Determine the [x, y] coordinate at the center of the cell enclosing the given text.  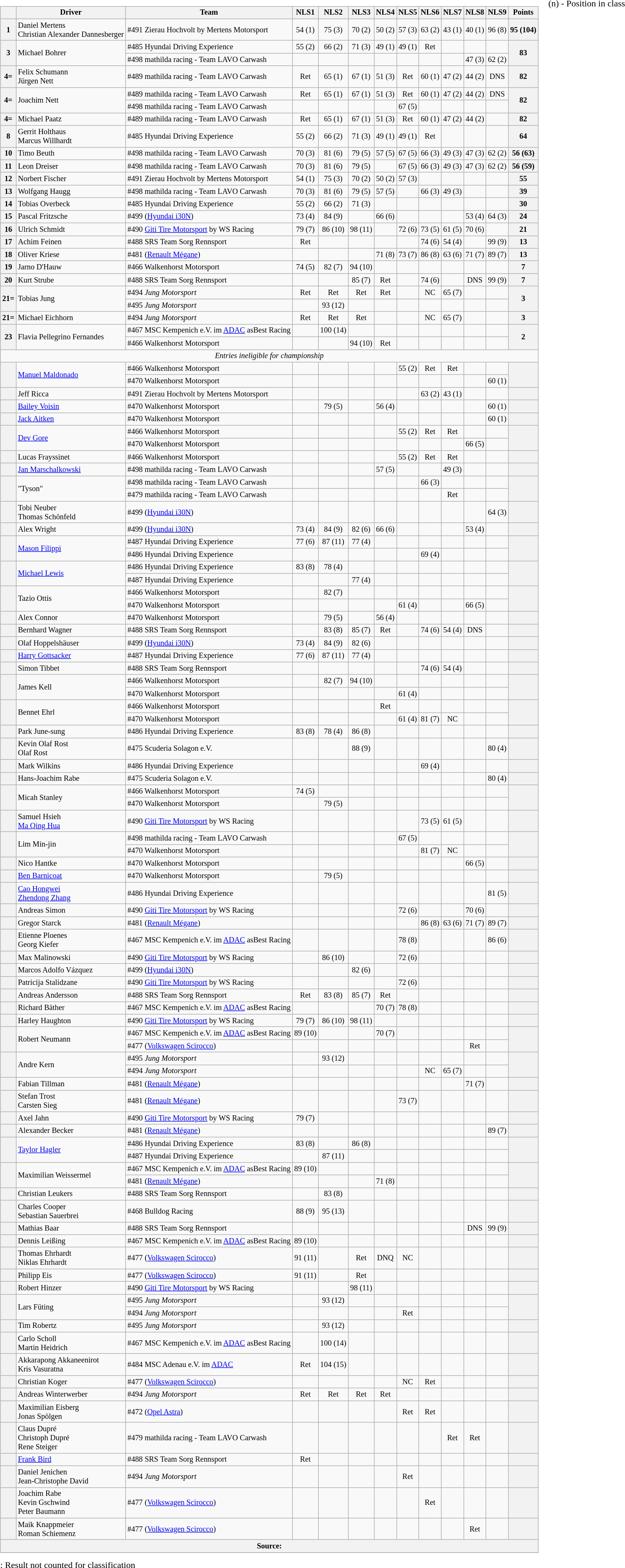
Dennis Leißing [71, 1241]
Olaf Hoppelshäuser [71, 643]
James Kell [71, 687]
Nico Hantke [71, 863]
Mason Filippi [71, 548]
Andreas Andersson [71, 995]
NLS5 [408, 13]
Jack Aitken [71, 419]
Tazio Ottis [71, 599]
14 [8, 204]
8 [8, 136]
Michael Lewis [71, 573]
Tobias Overbeck [71, 204]
NLS2 [333, 13]
Bennet Ehrl [71, 712]
Points [523, 13]
Lim Min-jin [71, 845]
Harley Haughton [71, 1021]
Maik Knappmeier Roman Schiemenz [71, 1529]
56 (59) [523, 166]
Oliver Kriese [71, 255]
Axel Jahn [71, 1118]
Akkarapong Akkaneenirot Kris Vasuratna [71, 1365]
Bailey Voisin [71, 407]
Andreas Winterwerber [71, 1394]
104 (15) [333, 1365]
Maximilian Weissermel [71, 1175]
Maximilian Eisberg Jonas Spölgen [71, 1412]
Thomas Ehrhardt Niklas Ehrhardt [71, 1258]
Alex Wright [71, 529]
Felix Schumann Jürgen Nett [71, 77]
Mathias Baar [71, 1228]
83 [523, 53]
Pascal Fritzsche [71, 217]
Jarno D'Hauw [71, 267]
Charles Cooper Sebastian Sauerbrei [71, 1211]
Simon Tibbet [71, 668]
10 [8, 154]
16 [8, 229]
Fabian Tillman [71, 1084]
18 [8, 255]
Andre Kern [71, 1065]
NLS1 [305, 13]
11 [8, 166]
Tobi Neuber Thomas Schönfeld [71, 512]
DNQ [385, 1258]
Joachim Nett [71, 100]
Taylor Hagler [71, 1150]
86 (6) [497, 940]
23 [8, 337]
95 (104) [523, 30]
Patricija Stalidzane [71, 983]
Dev Gore [71, 438]
15 [8, 217]
Marcos Adolfo Vázquez [71, 970]
Leon Dreiser [71, 166]
Kurt Strube [71, 280]
Michael Paatz [71, 119]
30 [523, 204]
Carlo Scholl Martin Heidrich [71, 1343]
Christian Koger [71, 1382]
Joachim Rabe Kevin Gschwind Peter Baumann [71, 1503]
#468 Bulldog Racing [209, 1211]
Park June-sung [71, 732]
81 (5) [497, 893]
Ben Barnicoat [71, 876]
24 [523, 217]
"Tyson" [71, 488]
64 [523, 136]
Achim Feinen [71, 242]
Daniel Mertens Christian Alexander Dannesberger [71, 30]
Source: [269, 1546]
Stefan Trost Carsten Sieg [71, 1101]
Timo Beuth [71, 154]
Ulrich Schmidt [71, 229]
Manuel Maldonado [71, 375]
Harry Gottsacker [71, 656]
12 [8, 179]
Jeff Ricca [71, 394]
Driver [71, 13]
Kevin Olaf Rost Olaf Rost [71, 749]
Gerrit Holthaus Marcus Willhardt [71, 136]
Daniel Jenichen Jean-Christophe David [71, 1477]
Robert Neumann [71, 1039]
Bernhard Wagner [71, 631]
Lars Füting [71, 1307]
#484 MSC Adenau e.V. im ADAC [209, 1365]
96 (8) [497, 30]
NLS9 [497, 13]
1 [8, 30]
Michael Bohrer [71, 53]
Michael Eichhorn [71, 318]
40 (1) [475, 30]
Gregor Starck [71, 923]
39 [523, 192]
19 [8, 267]
Claus Dupré Christoph Dupré Rene Steiger [71, 1438]
Lucas Frayssinet [71, 457]
Tim Robertz [71, 1326]
NLS8 [475, 13]
Etienne Ploenes Georg Kiefer [71, 940]
NLS7 [452, 13]
Flavia Pellegrino Fernandes [71, 337]
55 [523, 179]
Alex Connor [71, 618]
Max Malinowski [71, 957]
Team [209, 13]
Norbert Fischer [71, 179]
Hans-Joachim Rabe [71, 779]
2 [523, 337]
Alexander Becker [71, 1131]
Philipp Eis [71, 1275]
Micah Stanley [71, 797]
Robert Hinzer [71, 1288]
Andreas Simon [71, 910]
NLS6 [430, 13]
NLS3 [361, 13]
#472 (Opel Astra) [209, 1412]
Christian Leukers [71, 1194]
21 [523, 229]
Mark Wilkins [71, 766]
20 [8, 280]
Wolfgang Haugg [71, 192]
Entries ineligible for championship [269, 356]
NLS4 [385, 13]
56 (63) [523, 154]
95 (13) [333, 1211]
Richard Bäther [71, 1008]
Jan Marschalkowski [71, 470]
17 [8, 242]
Frank Bird [71, 1459]
Cao Hongwei Zhendong Zhang [71, 893]
Tobias Jung [71, 299]
Samuel Hsieh Ma Qing Hua [71, 821]
